Detect which cell encompasses the target text, then output its [X, Y] center coordinate. 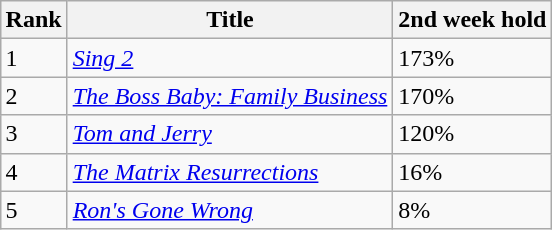
120% [472, 134]
1 [34, 58]
The Boss Baby: Family Business [230, 96]
Sing 2 [230, 58]
Tom and Jerry [230, 134]
8% [472, 210]
2nd week hold [472, 20]
Title [230, 20]
3 [34, 134]
2 [34, 96]
Rank [34, 20]
16% [472, 172]
4 [34, 172]
170% [472, 96]
The Matrix Resurrections [230, 172]
Ron's Gone Wrong [230, 210]
173% [472, 58]
5 [34, 210]
